Find where the given text appears and provide that cell's center as (x, y) coordinate. 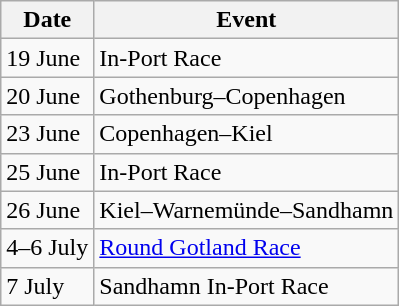
25 June (48, 172)
23 June (48, 134)
Copenhagen–Kiel (246, 134)
Kiel–Warnemünde–Sandhamn (246, 210)
Event (246, 20)
4–6 July (48, 248)
Sandhamn In-Port Race (246, 286)
26 June (48, 210)
20 June (48, 96)
Date (48, 20)
19 June (48, 58)
Round Gotland Race (246, 248)
7 July (48, 286)
Gothenburg–Copenhagen (246, 96)
